Capture the cell that displays the provided text and extract its [x, y] central coordinate. 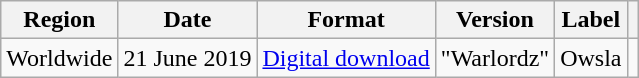
Format [346, 20]
Version [494, 20]
Region [60, 20]
Owsla [591, 58]
21 June 2019 [188, 58]
Date [188, 20]
Worldwide [60, 58]
"Warlordz" [494, 58]
Digital download [346, 58]
Label [591, 20]
